Scan for the cell matching the given text and deliver its (X, Y) coordinate at center. 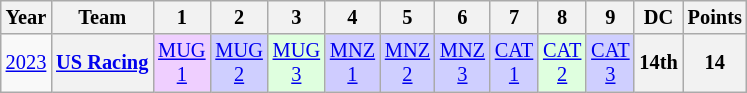
MNZ1 (352, 63)
DC (658, 17)
Points (715, 17)
14th (658, 63)
CAT2 (562, 63)
5 (408, 17)
CAT1 (514, 63)
3 (296, 17)
8 (562, 17)
Year (26, 17)
MNZ3 (462, 63)
14 (715, 63)
2023 (26, 63)
CAT3 (610, 63)
6 (462, 17)
MUG3 (296, 63)
MNZ2 (408, 63)
US Racing (102, 63)
MUG1 (182, 63)
Team (102, 17)
4 (352, 17)
9 (610, 17)
7 (514, 17)
2 (238, 17)
MUG2 (238, 63)
1 (182, 17)
